Detect which cell encompasses the target text, then output its (x, y) center coordinate. 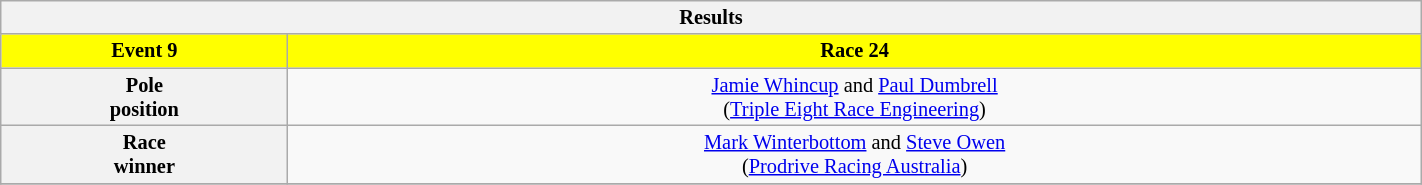
Jamie Whincup and Paul Dumbrell(Triple Eight Race Engineering) (854, 97)
Poleposition (144, 97)
Event 9 (144, 51)
Mark Winterbottom and Steve Owen(Prodrive Racing Australia) (854, 154)
Race 24 (854, 51)
Results (711, 17)
Racewinner (144, 154)
